For the text-containing cell, return its midpoint in [X, Y] coordinate format. 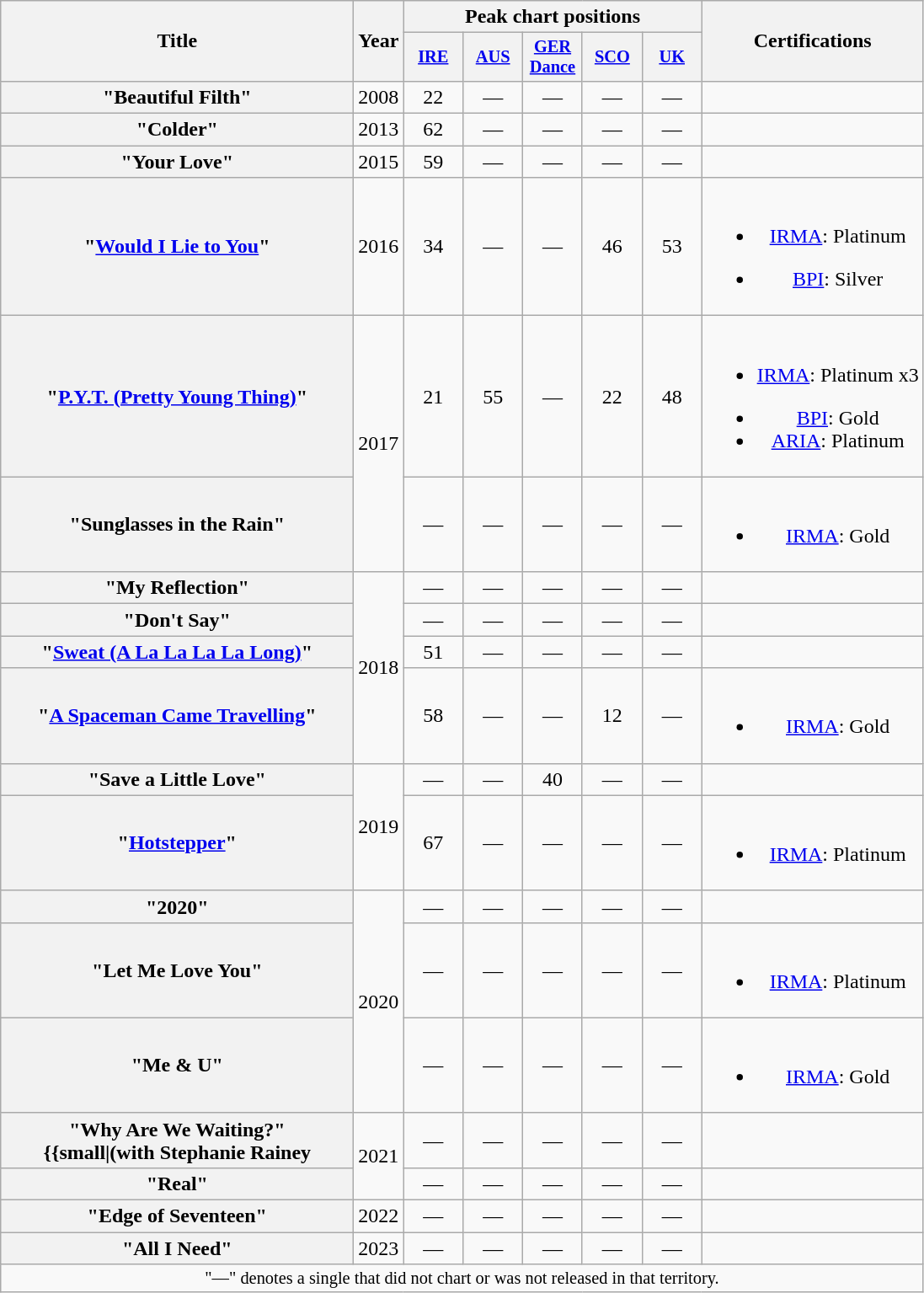
Peak chart positions [553, 17]
IRMA: Platinum x3BPI: GoldARIA: Platinum [812, 396]
2019 [379, 827]
59 [433, 162]
Title [177, 41]
"Edge of Seventeen" [177, 1216]
SCO [612, 57]
2021 [379, 1156]
"Don't Say" [177, 620]
21 [433, 396]
"Save a Little Love" [177, 779]
2020 [379, 1002]
2018 [379, 667]
IRE [433, 57]
"A Spaceman Came Travelling" [177, 716]
12 [612, 716]
"Beautiful Filth" [177, 97]
"Your Love" [177, 162]
2013 [379, 130]
55 [494, 396]
"2020" [177, 906]
2023 [379, 1248]
IRMA: PlatinumBPI: Silver [812, 247]
"P.Y.T. (Pretty Young Thing)" [177, 396]
2008 [379, 97]
Certifications [812, 41]
51 [433, 652]
GERDance [553, 57]
40 [553, 779]
"Why Are We Waiting?"{{small|(with Stephanie Rainey [177, 1141]
"Me & U" [177, 1065]
62 [433, 130]
"Hotstepper" [177, 842]
2022 [379, 1216]
"Real" [177, 1183]
AUS [494, 57]
46 [612, 247]
"All I Need" [177, 1248]
"Would I Lie to You" [177, 247]
2015 [379, 162]
"My Reflection" [177, 588]
34 [433, 247]
53 [672, 247]
"Sweat (A La La La La Long)" [177, 652]
48 [672, 396]
Year [379, 41]
"Let Me Love You" [177, 970]
UK [672, 57]
"Colder" [177, 130]
2016 [379, 247]
2017 [379, 444]
"—" denotes a single that did not chart or was not released in that territory. [462, 1279]
58 [433, 716]
67 [433, 842]
"Sunglasses in the Rain" [177, 524]
